Return the [x, y] coordinate for the center point of the cell that contains the specified text.  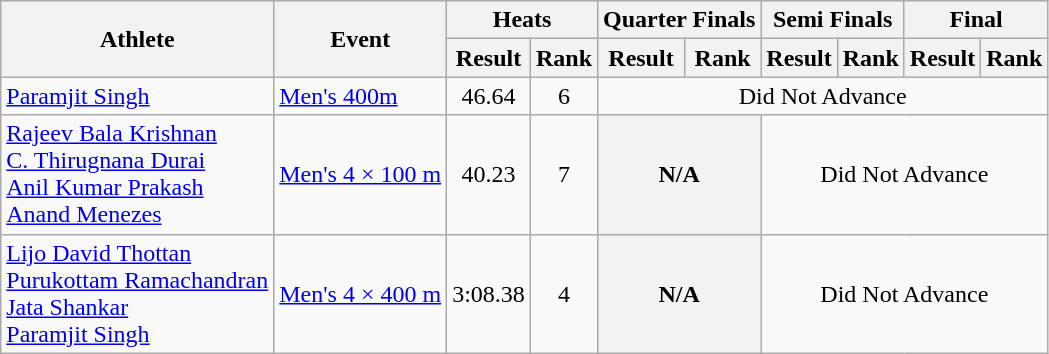
Men's 4 × 400 m [360, 294]
Paramjit Singh [138, 96]
Rajeev Bala KrishnanC. Thirugnana DuraiAnil Kumar PrakashAnand Menezes [138, 174]
6 [564, 96]
Men's 400m [360, 96]
Final [976, 20]
Lijo David ThottanPurukottam RamachandranJata ShankarParamjit Singh [138, 294]
Event [360, 39]
3:08.38 [489, 294]
Quarter Finals [680, 20]
40.23 [489, 174]
46.64 [489, 96]
4 [564, 294]
Heats [522, 20]
Athlete [138, 39]
7 [564, 174]
Men's 4 × 100 m [360, 174]
Semi Finals [833, 20]
